From the cell containing the given text, extract its center point as [X, Y] coordinate. 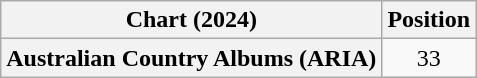
Chart (2024) [192, 20]
Australian Country Albums (ARIA) [192, 58]
33 [429, 58]
Position [429, 20]
